Provide the (x, y) coordinate of the cell's center where the given text is located.  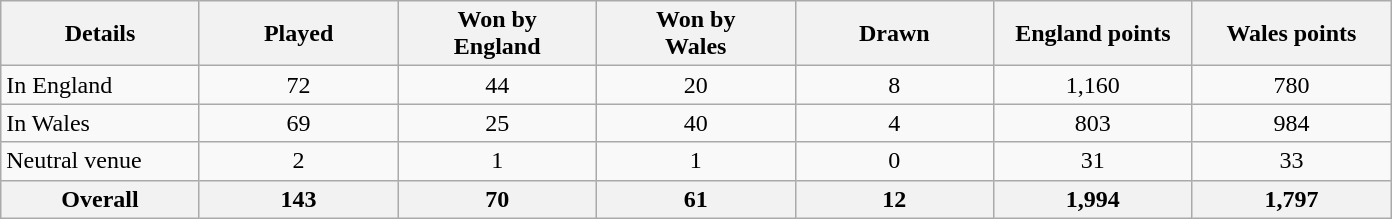
Drawn (894, 34)
44 (498, 85)
4 (894, 123)
72 (298, 85)
England points (1094, 34)
1,994 (1094, 199)
780 (1292, 85)
12 (894, 199)
33 (1292, 161)
25 (498, 123)
20 (696, 85)
Won byWales (696, 34)
2 (298, 161)
31 (1094, 161)
In England (100, 85)
61 (696, 199)
Overall (100, 199)
69 (298, 123)
In Wales (100, 123)
0 (894, 161)
1,160 (1094, 85)
1,797 (1292, 199)
Wales points (1292, 34)
143 (298, 199)
Details (100, 34)
70 (498, 199)
803 (1094, 123)
Won byEngland (498, 34)
Played (298, 34)
40 (696, 123)
984 (1292, 123)
8 (894, 85)
Neutral venue (100, 161)
